Find where the given text appears and provide that cell's center as [X, Y] coordinate. 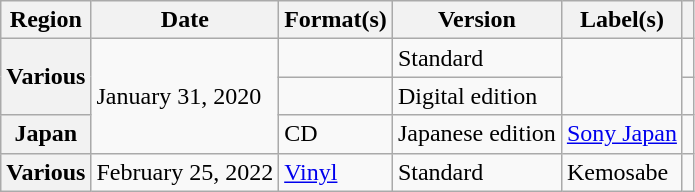
Vinyl [336, 172]
Japanese edition [476, 134]
Version [476, 20]
CD [336, 134]
Label(s) [622, 20]
Region [46, 20]
Digital edition [476, 96]
January 31, 2020 [185, 96]
Japan [46, 134]
Format(s) [336, 20]
Date [185, 20]
Sony Japan [622, 134]
February 25, 2022 [185, 172]
Kemosabe [622, 172]
